Pinpoint the cell where the given text exists, returning its [X, Y] midpoint coordinate. 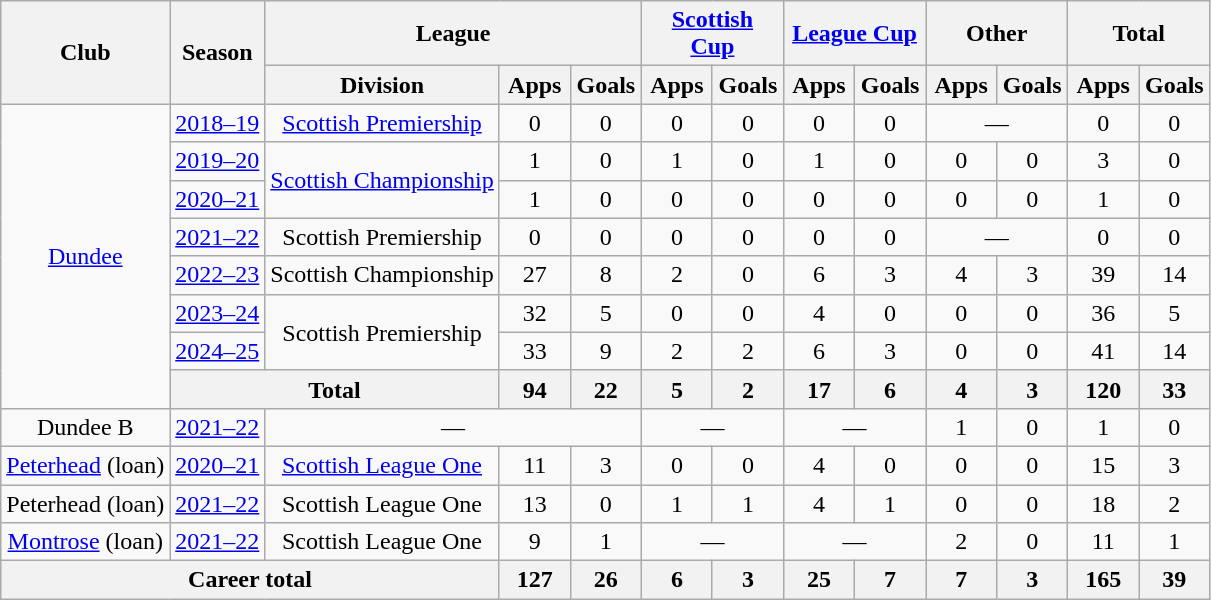
94 [534, 389]
Dundee B [86, 427]
13 [534, 503]
27 [534, 275]
2022–23 [218, 275]
127 [534, 580]
Other [997, 34]
18 [1104, 503]
165 [1104, 580]
2018–19 [218, 123]
2023–24 [218, 313]
15 [1104, 465]
2024–25 [218, 351]
26 [606, 580]
36 [1104, 313]
League [454, 34]
32 [534, 313]
8 [606, 275]
Scottish Cup [712, 34]
120 [1104, 389]
17 [818, 389]
22 [606, 389]
Montrose (loan) [86, 542]
Club [86, 52]
25 [818, 580]
Division [382, 85]
2019–20 [218, 161]
Season [218, 52]
41 [1104, 351]
Dundee [86, 256]
Career total [250, 580]
League Cup [854, 34]
